Extract the (X, Y) coordinate from the center of the cell holding the provided text.  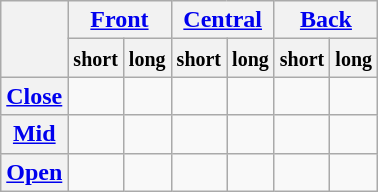
Front (120, 20)
Central (222, 20)
Mid (34, 134)
Close (34, 96)
Back (326, 20)
Open (34, 172)
